Detect which cell encompasses the target text, then output its (x, y) center coordinate. 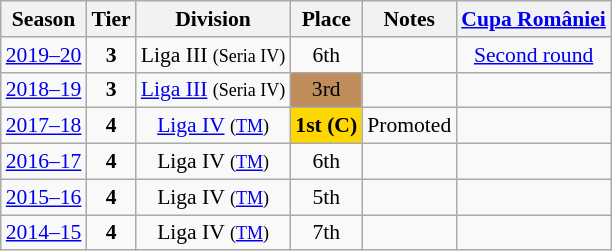
2018–19 (44, 90)
2019–20 (44, 55)
2016–17 (44, 162)
Place (326, 19)
Second round (534, 55)
Season (44, 19)
3rd (326, 90)
Division (214, 19)
Promoted (409, 126)
Cupa României (534, 19)
2017–18 (44, 126)
1st (C) (326, 126)
Tier (110, 19)
5th (326, 197)
2014–15 (44, 233)
Notes (409, 19)
7th (326, 233)
2015–16 (44, 197)
